Identify which cell holds the provided text, then report its [x, y] central coordinate. 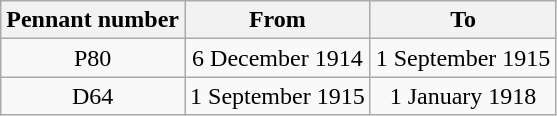
P80 [93, 58]
6 December 1914 [277, 58]
To [463, 20]
D64 [93, 96]
Pennant number [93, 20]
From [277, 20]
1 January 1918 [463, 96]
